For the text-containing cell, return its midpoint in (X, Y) coordinate format. 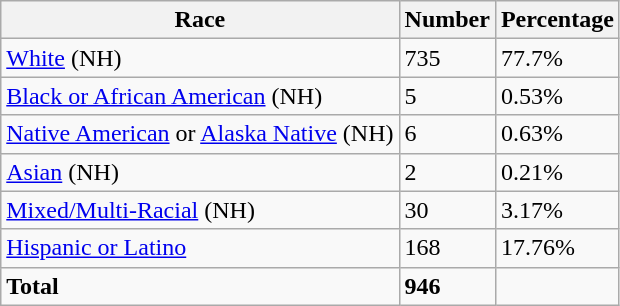
2 (447, 172)
Mixed/Multi-Racial (NH) (200, 210)
White (NH) (200, 58)
77.7% (557, 58)
Race (200, 20)
Percentage (557, 20)
Hispanic or Latino (200, 248)
0.53% (557, 96)
Number (447, 20)
5 (447, 96)
17.76% (557, 248)
946 (447, 286)
Asian (NH) (200, 172)
Native American or Alaska Native (NH) (200, 134)
735 (447, 58)
168 (447, 248)
3.17% (557, 210)
30 (447, 210)
0.21% (557, 172)
0.63% (557, 134)
Black or African American (NH) (200, 96)
6 (447, 134)
Total (200, 286)
